Detect which cell encompasses the target text, then output its [X, Y] center coordinate. 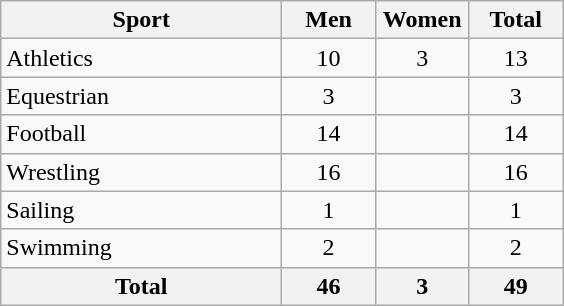
13 [516, 58]
Swimming [142, 248]
Men [329, 20]
Athletics [142, 58]
Sailing [142, 210]
Football [142, 134]
10 [329, 58]
49 [516, 286]
Sport [142, 20]
Women [422, 20]
46 [329, 286]
Equestrian [142, 96]
Wrestling [142, 172]
